Find where the given text appears and provide that cell's center as [x, y] coordinate. 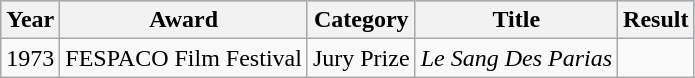
Year [30, 20]
Title [516, 20]
FESPACO Film Festival [184, 58]
Le Sang Des Parias [516, 58]
Category [361, 20]
1973 [30, 58]
Jury Prize [361, 58]
Award [184, 20]
Result [656, 20]
